Scan for the cell matching the given text and deliver its (X, Y) coordinate at center. 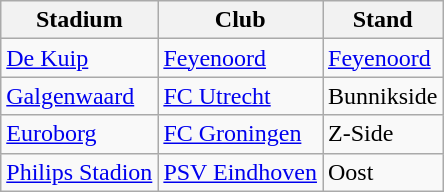
Z-Side (382, 134)
Philips Stadion (80, 172)
FC Utrecht (240, 96)
PSV Eindhoven (240, 172)
De Kuip (80, 58)
Stand (382, 20)
FC Groningen (240, 134)
Oost (382, 172)
Galgenwaard (80, 96)
Euroborg (80, 134)
Stadium (80, 20)
Bunnikside (382, 96)
Club (240, 20)
